Detect which cell encompasses the target text, then output its (X, Y) center coordinate. 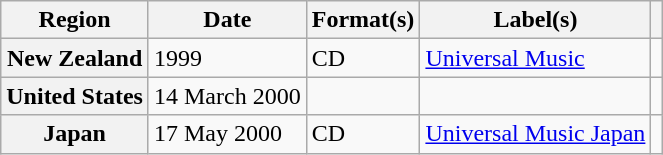
Label(s) (536, 20)
United States (75, 96)
1999 (227, 58)
Universal Music Japan (536, 134)
17 May 2000 (227, 134)
Date (227, 20)
New Zealand (75, 58)
Region (75, 20)
Japan (75, 134)
14 March 2000 (227, 96)
Universal Music (536, 58)
Format(s) (363, 20)
